Scan for the cell matching the given text and deliver its (x, y) coordinate at center. 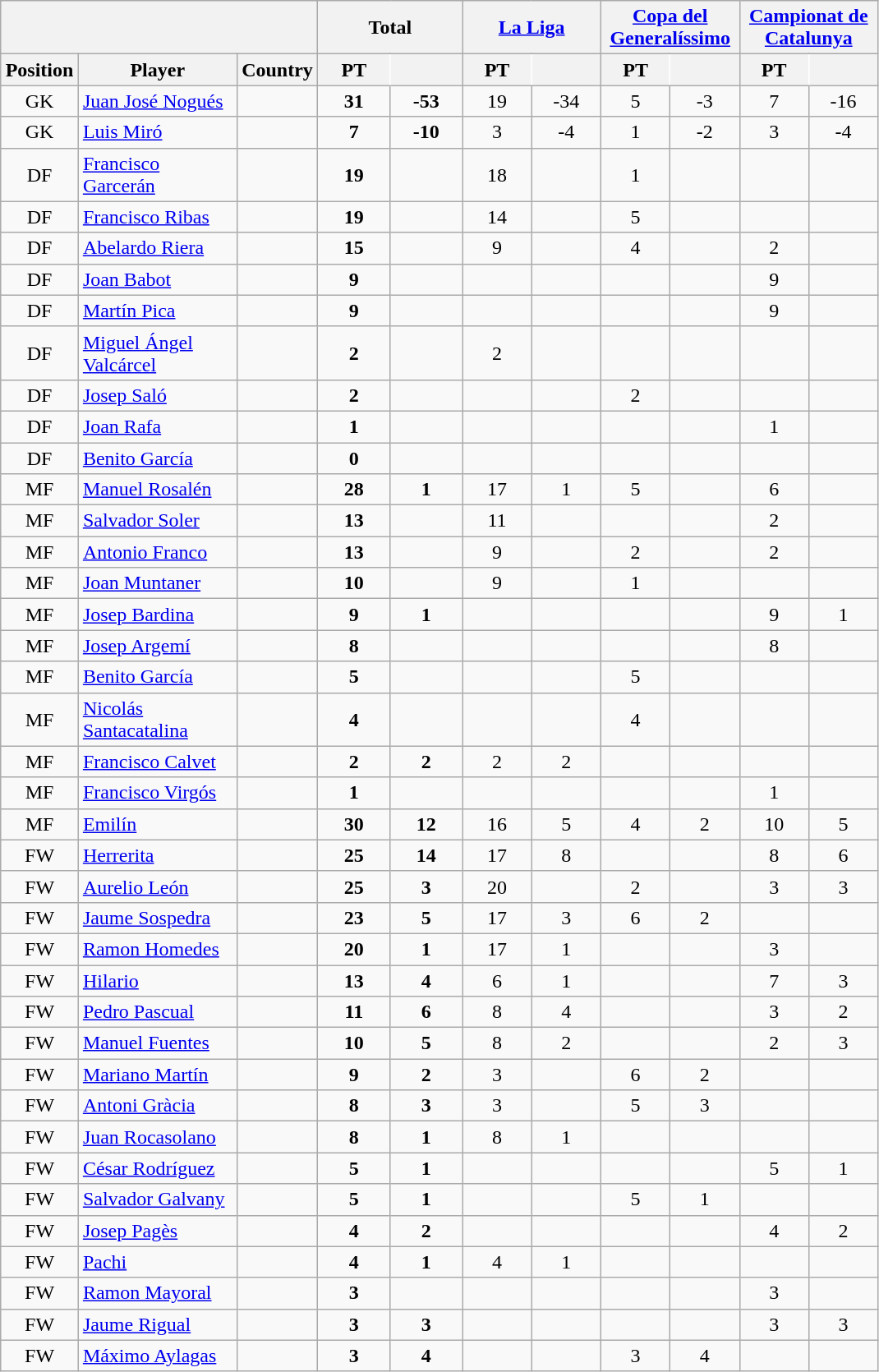
Antonio Franco (158, 552)
Campionat de Catalunya (808, 28)
12 (426, 824)
Antoni Gràcia (158, 1106)
Emilín (158, 824)
15 (354, 248)
Jaume Rigual (158, 1324)
Total (390, 28)
-34 (566, 101)
Ramon Mayoral (158, 1293)
16 (497, 824)
Francisco Ribas (158, 217)
Juan Rocasolano (158, 1137)
Position (39, 70)
Country (278, 70)
Joan Babot (158, 279)
Francisco Virgós (158, 793)
-2 (705, 132)
Player (158, 70)
Abelardo Riera (158, 248)
Jaume Sospedra (158, 918)
Joan Muntaner (158, 583)
23 (354, 918)
Salvador Galvany (158, 1199)
Manuel Fuentes (158, 1043)
Luis Miró (158, 132)
28 (354, 490)
Juan José Nogués (158, 101)
Mariano Martín (158, 1075)
Copa del Generalíssimo (670, 28)
Hilario (158, 980)
-16 (843, 101)
Herrerita (158, 855)
-53 (426, 101)
Pachi (158, 1262)
30 (354, 824)
Nicolás Santacatalina (158, 720)
Máximo Aylagas (158, 1356)
Josep Bardina (158, 615)
Miguel Ángel Valcárcel (158, 353)
Salvador Soler (158, 521)
Francisco Garcerán (158, 174)
Francisco Calvet (158, 762)
Manuel Rosalén (158, 490)
-10 (426, 132)
Ramon Homedes (158, 949)
Aurelio León (158, 886)
Martín Pica (158, 311)
Josep Saló (158, 395)
Josep Pagès (158, 1231)
Josep Argemí (158, 646)
18 (497, 174)
-3 (705, 101)
César Rodríguez (158, 1168)
31 (354, 101)
La Liga (532, 28)
Pedro Pascual (158, 1012)
Joan Rafa (158, 426)
0 (354, 458)
